Capture the cell that displays the provided text and extract its [X, Y] central coordinate. 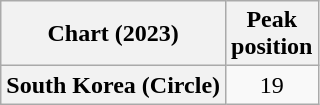
Chart (2023) [114, 34]
South Korea (Circle) [114, 85]
19 [272, 85]
Peakposition [272, 34]
